Locate the cell with the specified text and output its (x, y) center coordinate. 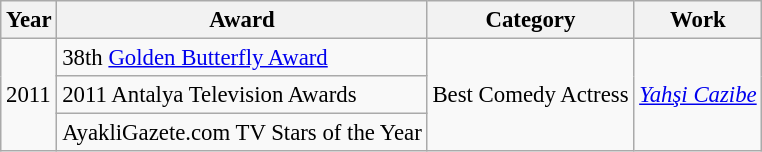
Best Comedy Actress (530, 96)
38th Golden Butterfly Award (242, 58)
Category (530, 20)
2011 (29, 96)
Award (242, 20)
Yahşi Cazibe (698, 96)
2011 Antalya Television Awards (242, 95)
Work (698, 20)
Year (29, 20)
AyakliGazete.com TV Stars of the Year (242, 133)
